Output the [X, Y] coordinate of the center of the cell containing the given text.  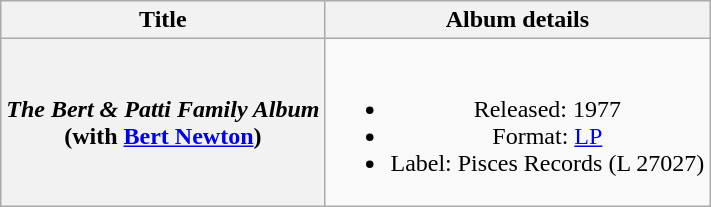
Released: 1977Format: LPLabel: Pisces Records (L 27027) [518, 122]
Album details [518, 20]
Title [163, 20]
The Bert & Patti Family Album (with Bert Newton) [163, 122]
